Extract the [x, y] coordinate from the center of the cell holding the provided text.  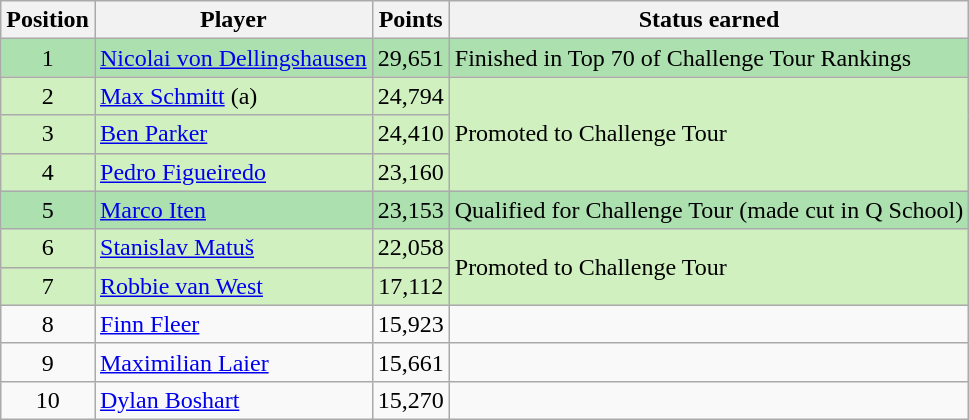
24,794 [410, 96]
Points [410, 20]
Qualified for Challenge Tour (made cut in Q School) [708, 210]
3 [48, 134]
22,058 [410, 248]
Status earned [708, 20]
17,112 [410, 286]
5 [48, 210]
10 [48, 400]
Marco Iten [233, 210]
Stanislav Matuš [233, 248]
Finished in Top 70 of Challenge Tour Rankings [708, 58]
29,651 [410, 58]
Maximilian Laier [233, 362]
15,270 [410, 400]
23,160 [410, 172]
8 [48, 324]
Max Schmitt (a) [233, 96]
Player [233, 20]
15,923 [410, 324]
6 [48, 248]
2 [48, 96]
1 [48, 58]
Robbie van West [233, 286]
Position [48, 20]
9 [48, 362]
4 [48, 172]
24,410 [410, 134]
Pedro Figueiredo [233, 172]
7 [48, 286]
Ben Parker [233, 134]
Nicolai von Dellingshausen [233, 58]
Dylan Boshart [233, 400]
15,661 [410, 362]
23,153 [410, 210]
Finn Fleer [233, 324]
